Determine the (x, y) coordinate at the center of the cell enclosing the given text.  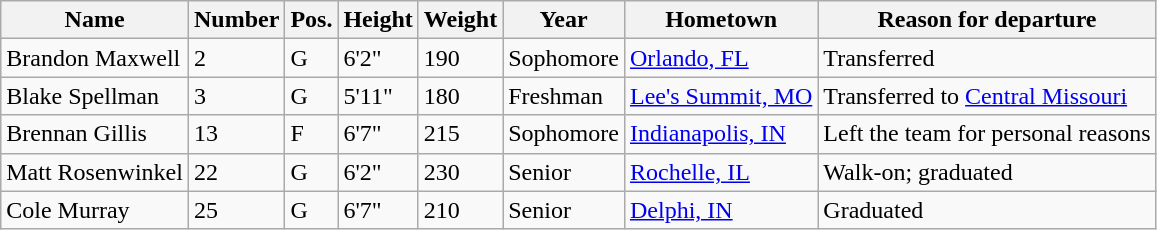
13 (236, 134)
Weight (460, 20)
Rochelle, IL (720, 172)
190 (460, 58)
22 (236, 172)
Matt Rosenwinkel (95, 172)
Pos. (312, 20)
230 (460, 172)
Walk-on; graduated (987, 172)
F (312, 134)
Transferred to Central Missouri (987, 96)
3 (236, 96)
Freshman (564, 96)
Transferred (987, 58)
210 (460, 210)
Number (236, 20)
Brandon Maxwell (95, 58)
180 (460, 96)
2 (236, 58)
Name (95, 20)
25 (236, 210)
215 (460, 134)
Orlando, FL (720, 58)
Indianapolis, IN (720, 134)
Lee's Summit, MO (720, 96)
Delphi, IN (720, 210)
Blake Spellman (95, 96)
Reason for departure (987, 20)
Left the team for personal reasons (987, 134)
5'11" (378, 96)
Height (378, 20)
Hometown (720, 20)
Graduated (987, 210)
Brennan Gillis (95, 134)
Year (564, 20)
Cole Murray (95, 210)
